From the cell containing the given text, extract its center point as [X, Y] coordinate. 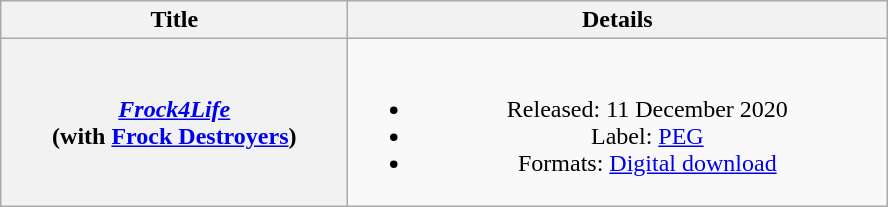
Frock4Life(with Frock Destroyers) [174, 122]
Details [618, 20]
Released: 11 December 2020Label: PEGFormats: Digital download [618, 122]
Title [174, 20]
